Find where the given text appears and provide that cell's center as (X, Y) coordinate. 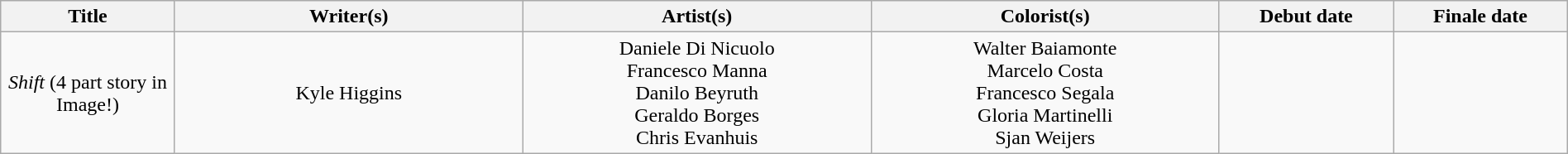
Title (88, 17)
Writer(s) (349, 17)
Kyle Higgins (349, 93)
Artist(s) (696, 17)
Finale date (1480, 17)
Daniele Di NicuoloFrancesco MannaDanilo BeyruthGeraldo BorgesChris Evanhuis (696, 93)
Colorist(s) (1045, 17)
Debut date (1306, 17)
Shift (4 part story in Image!) (88, 93)
Walter BaiamonteMarcelo CostaFrancesco SegalaGloria MartinelliSjan Weijers (1045, 93)
